Scan for the cell matching the given text and deliver its (X, Y) coordinate at center. 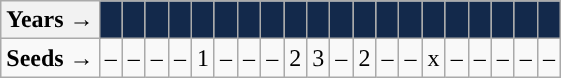
1 (202, 58)
Years → (50, 20)
3 (318, 58)
Seeds → (50, 58)
x (434, 58)
